For the text-containing cell, return its midpoint in (x, y) coordinate format. 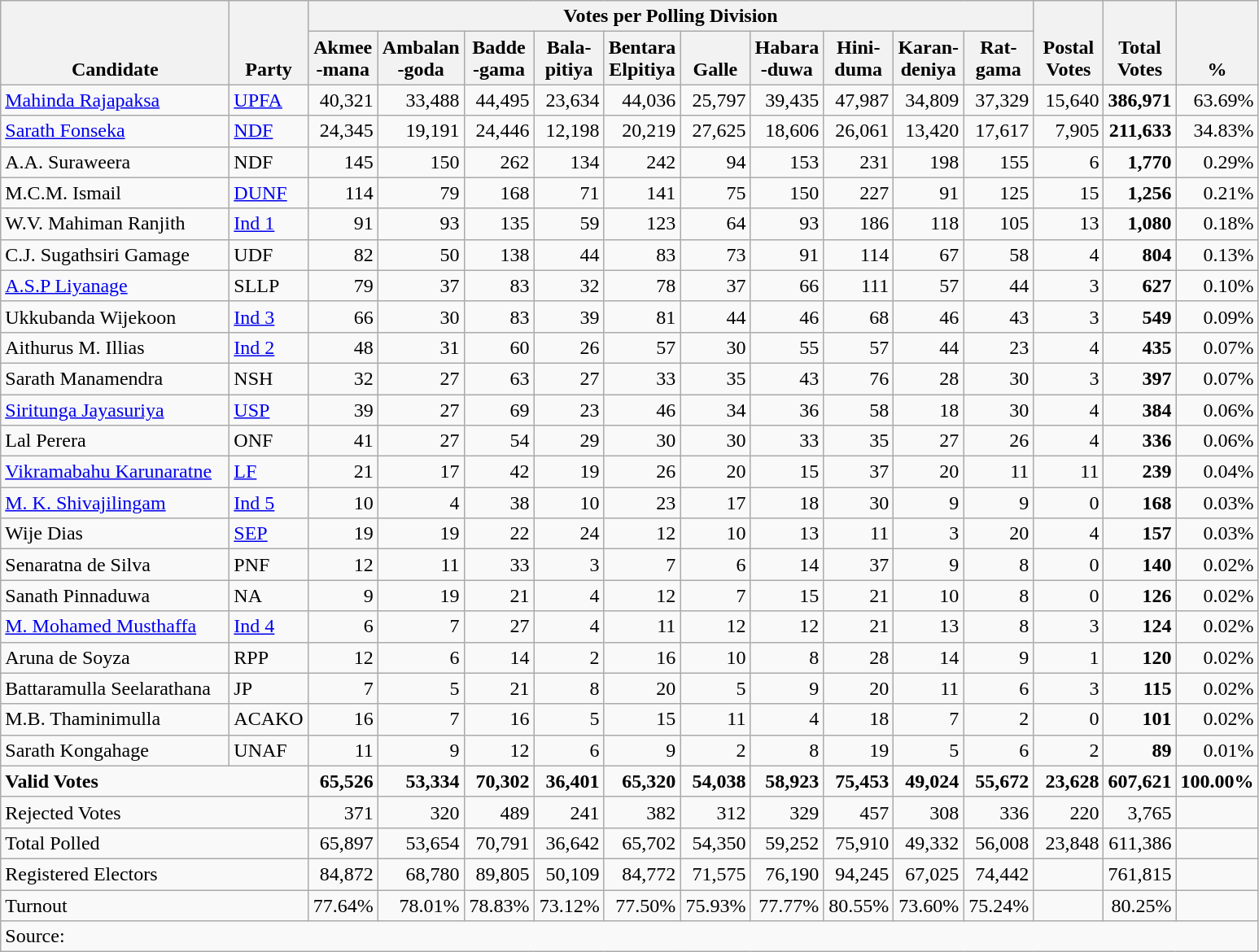
0.21% (1217, 193)
13,420 (929, 131)
435 (1139, 347)
36,642 (569, 843)
134 (569, 162)
Turnout (155, 906)
611,386 (1139, 843)
63 (499, 378)
% (1217, 42)
36 (787, 409)
Galle (715, 59)
1 (1069, 657)
73 (715, 255)
50,109 (569, 874)
Total Votes (1139, 42)
54,038 (715, 781)
73.12% (569, 906)
22 (499, 534)
68,780 (421, 874)
Ind 3 (269, 317)
77.50% (642, 906)
320 (421, 812)
44,036 (642, 100)
Senaratna de Silva (116, 565)
81 (642, 317)
1,080 (1139, 224)
Sanath Pinnaduwa (116, 596)
65,526 (343, 781)
124 (1139, 627)
53,654 (421, 843)
69 (499, 409)
Mahinda Rajapaksa (116, 100)
SEP (269, 534)
135 (499, 224)
111 (859, 286)
41 (343, 441)
308 (929, 812)
LF (269, 472)
59 (569, 224)
44,495 (499, 100)
M. Mohamed Musthaffa (116, 627)
145 (343, 162)
26,061 (859, 131)
101 (1139, 719)
A.S.P Liyanage (116, 286)
141 (642, 193)
23,628 (1069, 781)
Sarath Kongahage (116, 750)
120 (1139, 657)
239 (1139, 472)
804 (1139, 255)
Siritunga Jayasuriya (116, 409)
241 (569, 812)
3,765 (1139, 812)
0.01% (1217, 750)
18,606 (787, 131)
Valid Votes (155, 781)
19,191 (421, 131)
65,702 (642, 843)
67,025 (929, 874)
Aruna de Soyza (116, 657)
457 (859, 812)
Ind 5 (269, 503)
Badde-gama (499, 59)
627 (1139, 286)
34.83% (1217, 131)
198 (929, 162)
231 (859, 162)
23,634 (569, 100)
Rat-gama (999, 59)
54,350 (715, 843)
15,640 (1069, 100)
71,575 (715, 874)
Party (269, 42)
Wije Dias (116, 534)
12,198 (569, 131)
0.13% (1217, 255)
58,923 (787, 781)
M.C.M. Ismail (116, 193)
BentaraElpitiya (642, 59)
53,334 (421, 781)
Ind 4 (269, 627)
115 (1139, 688)
Rejected Votes (155, 812)
M.B. Thaminimulla (116, 719)
Votes per Polling Division (671, 16)
67 (929, 255)
138 (499, 255)
ONF (269, 441)
155 (999, 162)
Source: (630, 937)
118 (929, 224)
74,442 (999, 874)
89 (1139, 750)
25,797 (715, 100)
329 (787, 812)
39,435 (787, 100)
56,008 (999, 843)
Ind 1 (269, 224)
84,772 (642, 874)
55,672 (999, 781)
UPFA (269, 100)
31 (421, 347)
1,256 (1139, 193)
Ambalan-goda (421, 59)
489 (499, 812)
80.55% (859, 906)
549 (1139, 317)
70,302 (499, 781)
70,791 (499, 843)
77.77% (787, 906)
M. K. Shivajilingam (116, 503)
Ind 2 (269, 347)
0.04% (1217, 472)
55 (787, 347)
75.93% (715, 906)
73.60% (929, 906)
USP (269, 409)
75.24% (999, 906)
JP (269, 688)
A.A. Suraweera (116, 162)
36,401 (569, 781)
64 (715, 224)
211,633 (1139, 131)
0.09% (1217, 317)
65,320 (642, 781)
UNAF (269, 750)
78.83% (499, 906)
153 (787, 162)
23,848 (1069, 843)
382 (642, 812)
384 (1139, 409)
24,345 (343, 131)
38 (499, 503)
Hini-duma (859, 59)
20,219 (642, 131)
Sarath Manamendra (116, 378)
47,987 (859, 100)
DUNF (269, 193)
NA (269, 596)
75,453 (859, 781)
Lal Perera (116, 441)
29 (569, 441)
0.29% (1217, 162)
0.10% (1217, 286)
RPP (269, 657)
63.69% (1217, 100)
SLLP (269, 286)
Total Polled (155, 843)
Karan-deniya (929, 59)
Candidate (116, 42)
PNF (269, 565)
34,809 (929, 100)
48 (343, 347)
60 (499, 347)
76,190 (787, 874)
17,617 (999, 131)
PostalVotes (1069, 42)
100.00% (1217, 781)
59,252 (787, 843)
Registered Electors (155, 874)
ACAKO (269, 719)
Ukkubanda Wijekoon (116, 317)
80.25% (1139, 906)
186 (859, 224)
94 (715, 162)
75,910 (859, 843)
105 (999, 224)
123 (642, 224)
Vikramabahu Karunaratne (116, 472)
84,872 (343, 874)
C.J. Sugathsiri Gamage (116, 255)
Habara-duwa (787, 59)
68 (859, 317)
40,321 (343, 100)
65,897 (343, 843)
37,329 (999, 100)
NSH (269, 378)
397 (1139, 378)
Akmee-mana (343, 59)
75 (715, 193)
77.64% (343, 906)
157 (1139, 534)
262 (499, 162)
49,024 (929, 781)
82 (343, 255)
242 (642, 162)
125 (999, 193)
1,770 (1139, 162)
140 (1139, 565)
78.01% (421, 906)
0.18% (1217, 224)
386,971 (1139, 100)
24,446 (499, 131)
227 (859, 193)
761,815 (1139, 874)
50 (421, 255)
Battaramulla Seelarathana (116, 688)
89,805 (499, 874)
94,245 (859, 874)
7,905 (1069, 131)
607,621 (1139, 781)
34 (715, 409)
Aithurus M. Illias (116, 347)
71 (569, 193)
78 (642, 286)
49,332 (929, 843)
312 (715, 812)
42 (499, 472)
27,625 (715, 131)
Sarath Fonseka (116, 131)
54 (499, 441)
371 (343, 812)
UDF (269, 255)
220 (1069, 812)
76 (859, 378)
24 (569, 534)
Bala-pitiya (569, 59)
126 (1139, 596)
33,488 (421, 100)
W.V. Mahiman Ranjith (116, 224)
